Return (X, Y) of the center of cell containing provided text 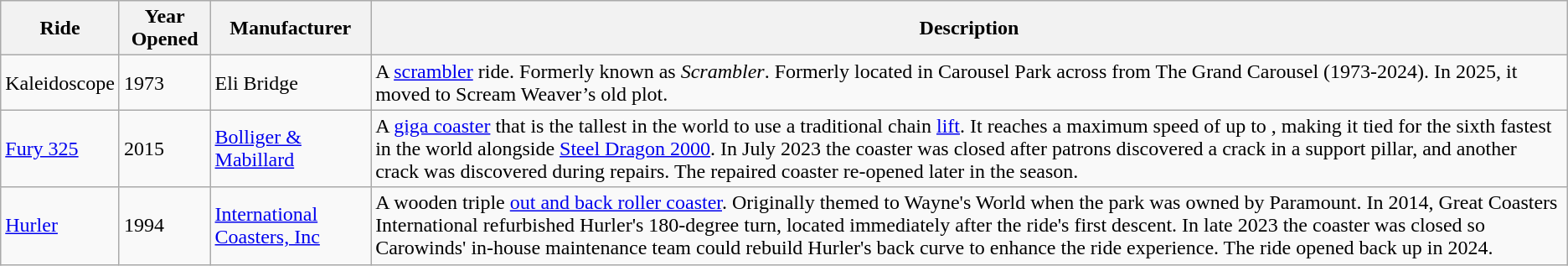
Manufacturer (291, 29)
Fury 325 (60, 149)
Bolliger & Mabillard (291, 149)
Eli Bridge (291, 82)
Description (970, 29)
2015 (164, 149)
1973 (164, 82)
1994 (164, 226)
Ride (60, 29)
International Coasters, Inc (291, 226)
Hurler (60, 226)
Kaleidoscope (60, 82)
Year Opened (164, 29)
